For the text-containing cell, return its midpoint in [X, Y] coordinate format. 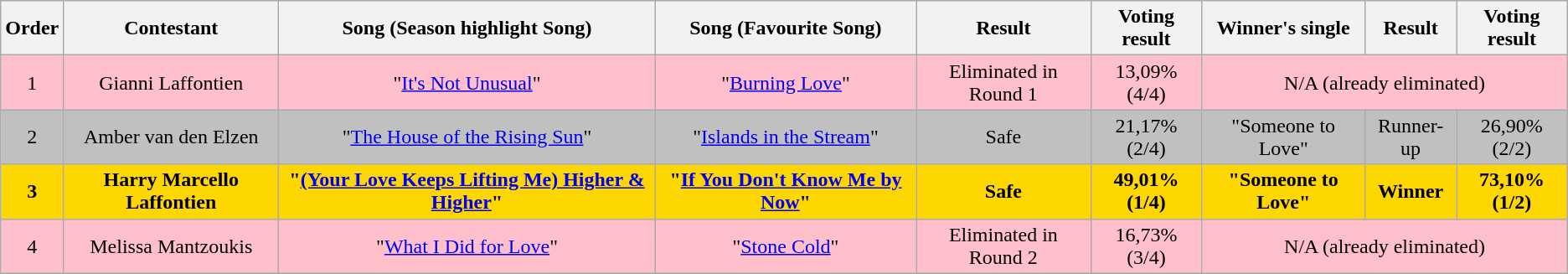
Winner's single [1283, 28]
Runner-up [1411, 137]
Eliminated in Round 2 [1003, 246]
"(Your Love Keeps Lifting Me) Higher & Higher" [467, 191]
"The House of the Rising Sun" [467, 137]
"Burning Love" [786, 82]
73,10% (1/2) [1511, 191]
13,09% (4/4) [1146, 82]
Amber van den Elzen [171, 137]
3 [32, 191]
49,01% (1/4) [1146, 191]
16,73% (3/4) [1146, 246]
"If You Don't Know Me by Now" [786, 191]
26,90% (2/2) [1511, 137]
"Stone Cold" [786, 246]
21,17% (2/4) [1146, 137]
1 [32, 82]
Eliminated in Round 1 [1003, 82]
2 [32, 137]
Winner [1411, 191]
"Islands in the Stream" [786, 137]
Gianni Laffontien [171, 82]
"What I Did for Love" [467, 246]
Harry Marcello Laffontien [171, 191]
Song (Season highlight Song) [467, 28]
Song (Favourite Song) [786, 28]
Melissa Mantzoukis [171, 246]
4 [32, 246]
Contestant [171, 28]
"It's Not Unusual" [467, 82]
Order [32, 28]
